Locate the cell with the specified text and output its [x, y] center coordinate. 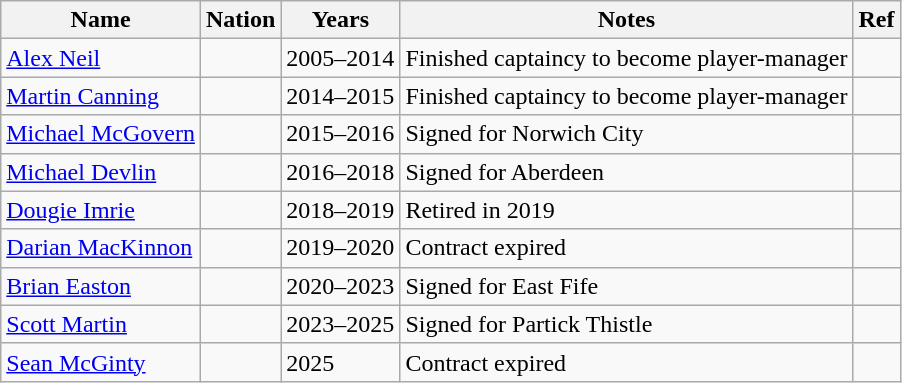
Sean McGinty [101, 362]
Notes [626, 20]
Martin Canning [101, 96]
Years [340, 20]
Signed for Aberdeen [626, 172]
Retired in 2019 [626, 210]
Darian MacKinnon [101, 248]
2016–2018 [340, 172]
Michael Devlin [101, 172]
2019–2020 [340, 248]
2018–2019 [340, 210]
Nation [240, 20]
Dougie Imrie [101, 210]
Name [101, 20]
2014–2015 [340, 96]
Scott Martin [101, 324]
Alex Neil [101, 58]
Signed for East Fife [626, 286]
2015–2016 [340, 134]
Michael McGovern [101, 134]
Ref [876, 20]
Signed for Partick Thistle [626, 324]
Brian Easton [101, 286]
2005–2014 [340, 58]
Signed for Norwich City [626, 134]
2023–2025 [340, 324]
2020–2023 [340, 286]
2025 [340, 362]
